Search for the cell housing the specified text and yield its [x, y] center coordinate. 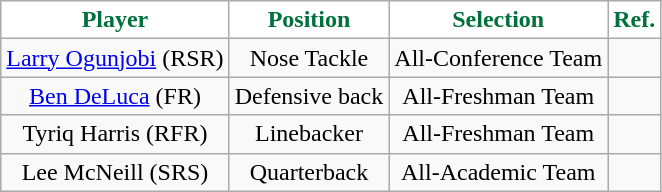
Ref. [634, 20]
Quarterback [309, 172]
Linebacker [309, 134]
Ben DeLuca (FR) [115, 96]
Position [309, 20]
Defensive back [309, 96]
All-Academic Team [498, 172]
All-Conference Team [498, 58]
Lee McNeill (SRS) [115, 172]
Player [115, 20]
Selection [498, 20]
Tyriq Harris (RFR) [115, 134]
Nose Tackle [309, 58]
Larry Ogunjobi (RSR) [115, 58]
